Capture the cell that displays the provided text and extract its [x, y] central coordinate. 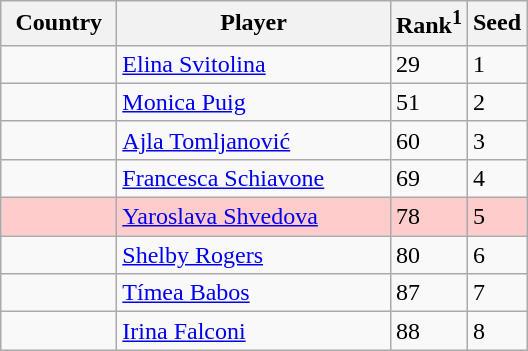
2 [496, 102]
Monica Puig [254, 102]
Player [254, 24]
87 [428, 293]
Elina Svitolina [254, 64]
Francesca Schiavone [254, 178]
29 [428, 64]
80 [428, 255]
Shelby Rogers [254, 255]
51 [428, 102]
Yaroslava Shvedova [254, 217]
88 [428, 331]
Irina Falconi [254, 331]
8 [496, 331]
6 [496, 255]
60 [428, 140]
Rank1 [428, 24]
Ajla Tomljanović [254, 140]
4 [496, 178]
Tímea Babos [254, 293]
78 [428, 217]
Country [59, 24]
7 [496, 293]
5 [496, 217]
Seed [496, 24]
3 [496, 140]
1 [496, 64]
69 [428, 178]
